Identify which cell holds the provided text, then report its [x, y] central coordinate. 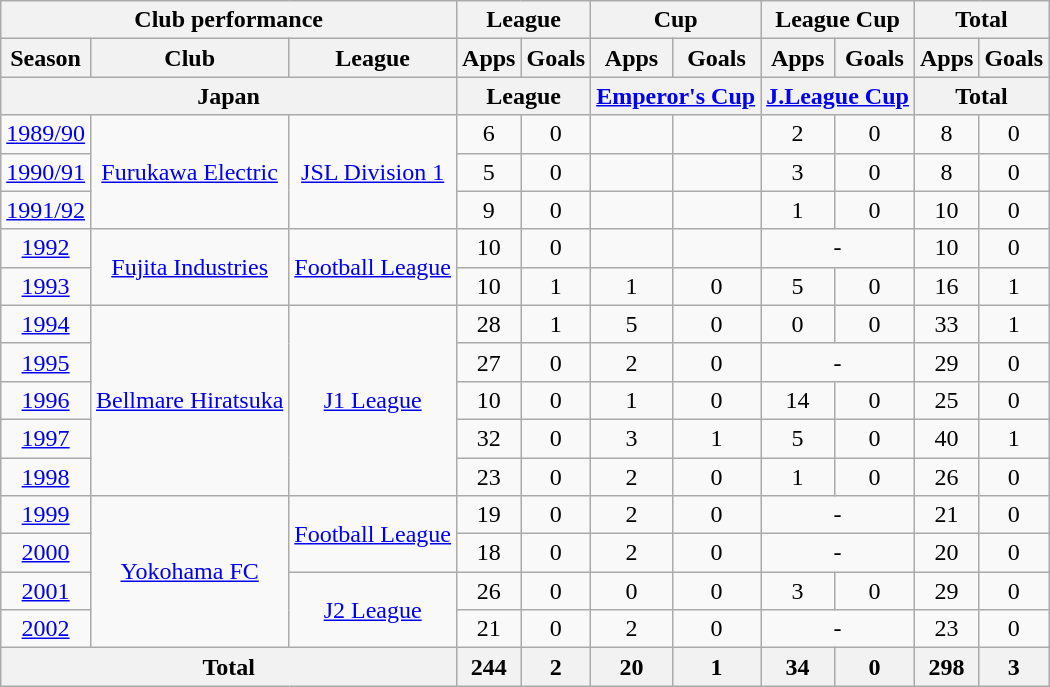
J2 League [373, 610]
Club performance [229, 20]
1995 [46, 362]
1989/90 [46, 134]
League Cup [838, 20]
40 [946, 438]
Fujita Industries [189, 267]
14 [798, 400]
Club [189, 58]
33 [946, 324]
27 [489, 362]
Emperor's Cup [676, 96]
28 [489, 324]
1991/92 [46, 210]
Japan [229, 96]
1997 [46, 438]
34 [798, 667]
2001 [46, 591]
1996 [46, 400]
1999 [46, 515]
6 [489, 134]
18 [489, 553]
Season [46, 58]
1990/91 [46, 172]
Bellmare Hiratsuka [189, 400]
1998 [46, 477]
2000 [46, 553]
19 [489, 515]
9 [489, 210]
244 [489, 667]
J1 League [373, 400]
1992 [46, 248]
Yokohama FC [189, 572]
25 [946, 400]
298 [946, 667]
16 [946, 286]
32 [489, 438]
1994 [46, 324]
1993 [46, 286]
2002 [46, 629]
Furukawa Electric [189, 172]
JSL Division 1 [373, 172]
Cup [676, 20]
J.League Cup [838, 96]
